For the text-containing cell, return its midpoint in [X, Y] coordinate format. 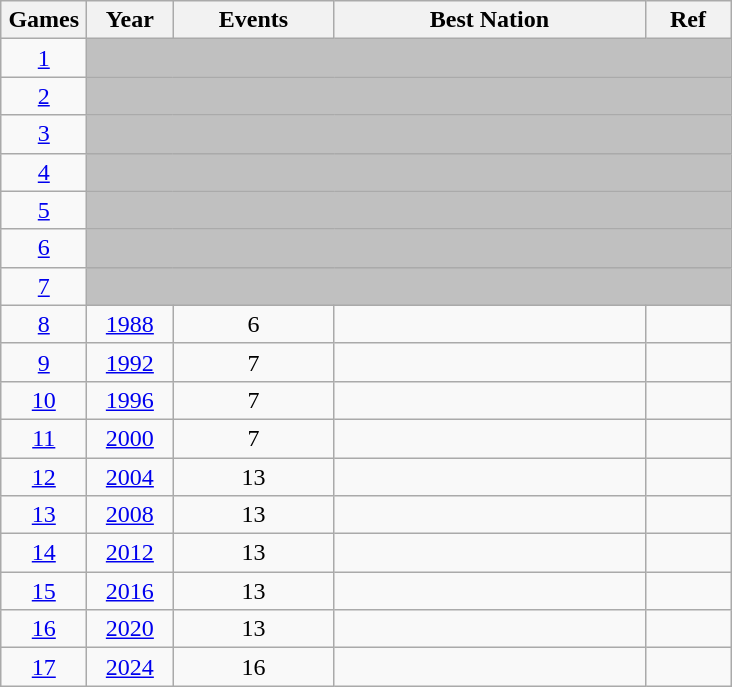
15 [44, 591]
12 [44, 477]
14 [44, 553]
2 [44, 96]
Year [130, 20]
3 [44, 134]
1992 [130, 362]
5 [44, 210]
2012 [130, 553]
2020 [130, 629]
4 [44, 172]
2024 [130, 667]
Ref [688, 20]
2000 [130, 438]
Best Nation [490, 20]
10 [44, 400]
1988 [130, 324]
2004 [130, 477]
1 [44, 58]
8 [44, 324]
1996 [130, 400]
Events [254, 20]
17 [44, 667]
11 [44, 438]
9 [44, 362]
2008 [130, 515]
Games [44, 20]
2016 [130, 591]
